Output the (X, Y) coordinate of the center of the cell containing the given text.  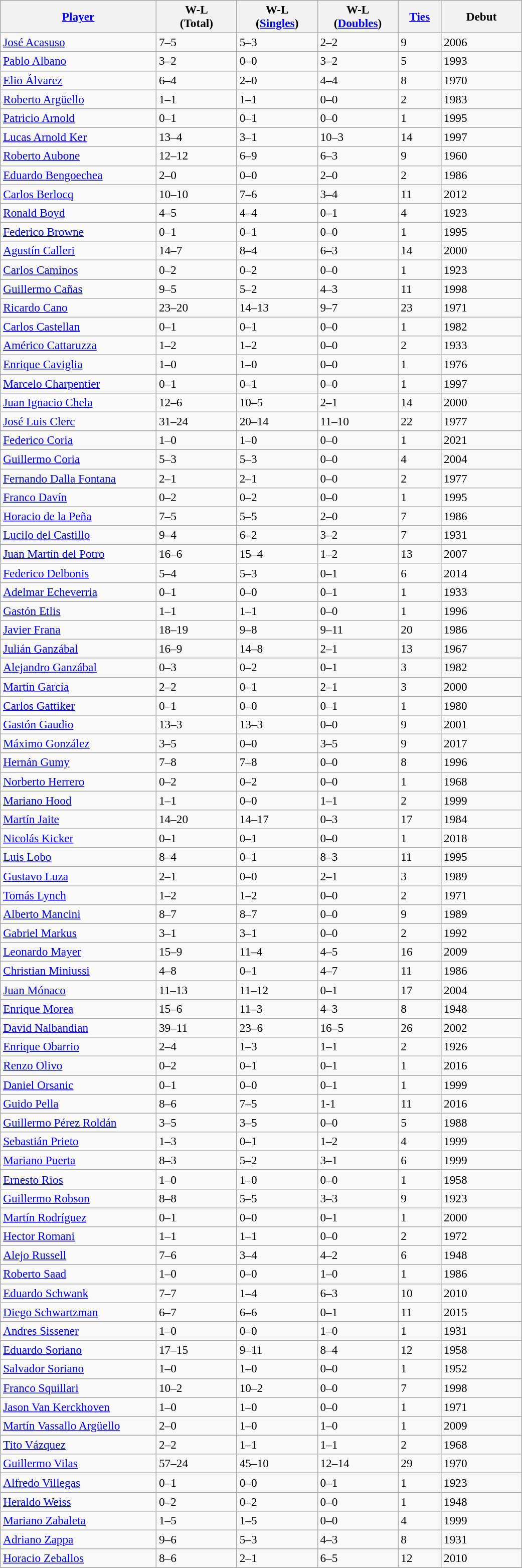
16–6 (197, 554)
31–24 (197, 421)
Ernesto Rios (78, 1179)
Enrique Caviglia (78, 364)
Guillermo Vilas (78, 1464)
Guillermo Pérez Roldán (78, 1123)
9–4 (197, 535)
2018 (481, 838)
Franco Squillari (78, 1388)
José Luis Clerc (78, 421)
Alejo Russell (78, 1255)
Juan Mónaco (78, 990)
Mariano Hood (78, 800)
6–6 (277, 1312)
2001 (481, 724)
17–15 (197, 1350)
Carlos Gattiker (78, 705)
3–3 (358, 1198)
Tomás Lynch (78, 895)
Norberto Herrero (78, 781)
12–6 (197, 402)
Nicolás Kicker (78, 838)
2015 (481, 1312)
5–4 (197, 573)
2017 (481, 743)
15–6 (197, 1009)
14–7 (197, 251)
26 (420, 1028)
2–4 (197, 1046)
Christian Miniussi (78, 971)
Eduardo Schwank (78, 1293)
1952 (481, 1369)
Ties (420, 16)
13–4 (197, 137)
10–3 (358, 137)
Pablo Albano (78, 61)
6–5 (358, 1558)
1967 (481, 649)
Daniel Orsanic (78, 1084)
4–2 (358, 1255)
Patricio Arnold (78, 118)
Mariano Zabaleta (78, 1520)
Javier Frana (78, 630)
1980 (481, 705)
2007 (481, 554)
15–9 (197, 952)
4–7 (358, 971)
9–8 (277, 630)
Guillermo Cañas (78, 288)
Américo Cattaruzza (78, 346)
Roberto Aubone (78, 156)
11–4 (277, 952)
Martín Rodríguez (78, 1217)
12–14 (358, 1464)
Alejandro Ganzábal (78, 668)
Hernán Gumy (78, 762)
Eduardo Bengoechea (78, 175)
José Acasuso (78, 42)
Juan Ignacio Chela (78, 402)
8–8 (197, 1198)
Ricardo Cano (78, 307)
11–13 (197, 990)
Ronald Boyd (78, 213)
1-1 (358, 1104)
Renzo Olivo (78, 1065)
Guillermo Coria (78, 459)
6–4 (197, 80)
Agustín Calleri (78, 251)
Carlos Castellan (78, 327)
23–6 (277, 1028)
11–10 (358, 421)
Carlos Berlocq (78, 194)
45–10 (277, 1464)
Julián Ganzábal (78, 649)
1983 (481, 99)
Diego Schwartzman (78, 1312)
Martín García (78, 687)
Gustavo Luza (78, 876)
Gastón Gaudio (78, 724)
12–12 (197, 156)
16 (420, 952)
Player (78, 16)
Roberto Argüello (78, 99)
Debut (481, 16)
Roberto Saad (78, 1274)
14–20 (197, 819)
Tito Vázquez (78, 1445)
Horacio de la Peña (78, 516)
Sebastián Prieto (78, 1141)
W-L(Singles) (277, 16)
14–13 (277, 307)
16–9 (197, 649)
22 (420, 421)
Fernando Dalla Fontana (78, 478)
2012 (481, 194)
1988 (481, 1123)
1972 (481, 1236)
2014 (481, 573)
6–7 (197, 1312)
Adelmar Echeverria (78, 592)
Lucas Arnold Ker (78, 137)
10–10 (197, 194)
1993 (481, 61)
Jason Van Kerckhoven (78, 1406)
Franco Davín (78, 497)
W-L(Total) (197, 16)
Heraldo Weiss (78, 1501)
29 (420, 1464)
9–7 (358, 307)
1–4 (277, 1293)
Enrique Obarrio (78, 1046)
14–8 (277, 649)
6–9 (277, 156)
14–17 (277, 819)
Horacio Zeballos (78, 1558)
Federico Delbonis (78, 573)
2002 (481, 1028)
39–11 (197, 1028)
11–3 (277, 1009)
9–5 (197, 288)
23 (420, 307)
Hector Romani (78, 1236)
Gabriel Markus (78, 933)
Alberto Mancini (78, 914)
Federico Browne (78, 232)
Luis Lobo (78, 857)
Carlos Caminos (78, 269)
Adriano Zappa (78, 1539)
2021 (481, 440)
57–24 (197, 1464)
Marcelo Charpentier (78, 383)
Salvador Soriano (78, 1369)
1992 (481, 933)
Juan Martín del Potro (78, 554)
David Nalbandian (78, 1028)
11–12 (277, 990)
10–5 (277, 402)
Martín Vassallo Argüello (78, 1426)
15–4 (277, 554)
1976 (481, 364)
1926 (481, 1046)
18–19 (197, 630)
Guido Pella (78, 1104)
16–5 (358, 1028)
2006 (481, 42)
Federico Coria (78, 440)
20 (420, 630)
10 (420, 1293)
Enrique Morea (78, 1009)
20–14 (277, 421)
Leonardo Mayer (78, 952)
4–8 (197, 971)
9–6 (197, 1539)
Lucilo del Castillo (78, 535)
Martín Jaite (78, 819)
Mariano Puerta (78, 1160)
23–20 (197, 307)
1960 (481, 156)
W-L(Doubles) (358, 16)
6–2 (277, 535)
Alfredo Villegas (78, 1482)
Máximo González (78, 743)
Guillermo Robson (78, 1198)
1984 (481, 819)
Eduardo Soriano (78, 1350)
Elio Álvarez (78, 80)
Andres Sissener (78, 1331)
Gastón Etlis (78, 610)
7–7 (197, 1293)
